Output the (X, Y) coordinate of the center of the cell containing the given text.  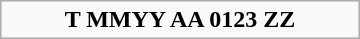
T MMYY AA 0123 ZZ (180, 20)
